For the text-containing cell, return its midpoint in [x, y] coordinate format. 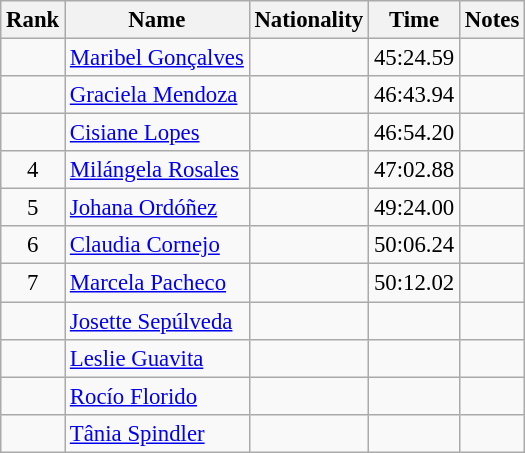
50:12.02 [414, 283]
Maribel Gonçalves [158, 58]
Josette Sepúlveda [158, 321]
47:02.88 [414, 170]
46:43.94 [414, 95]
Johana Ordóñez [158, 208]
Graciela Mendoza [158, 95]
6 [33, 245]
4 [33, 170]
Tânia Spindler [158, 433]
Nationality [308, 20]
Claudia Cornejo [158, 245]
Rank [33, 20]
49:24.00 [414, 208]
Time [414, 20]
45:24.59 [414, 58]
50:06.24 [414, 245]
Notes [492, 20]
46:54.20 [414, 133]
Marcela Pacheco [158, 283]
Milángela Rosales [158, 170]
7 [33, 283]
Cisiane Lopes [158, 133]
5 [33, 208]
Rocío Florido [158, 396]
Name [158, 20]
Leslie Guavita [158, 358]
